Identify which cell holds the provided text, then report its [X, Y] central coordinate. 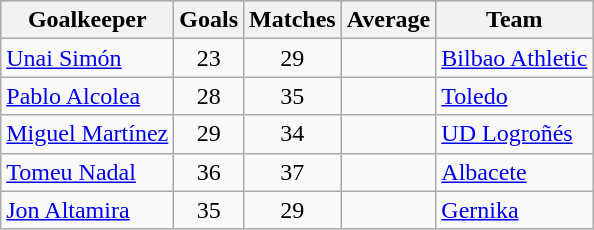
UD Logroñés [514, 134]
Gernika [514, 210]
Matches [293, 20]
Tomeu Nadal [88, 172]
34 [293, 134]
Bilbao Athletic [514, 58]
23 [209, 58]
36 [209, 172]
Team [514, 20]
Goalkeeper [88, 20]
37 [293, 172]
Albacete [514, 172]
Jon Altamira [88, 210]
Miguel Martínez [88, 134]
Average [388, 20]
Goals [209, 20]
Toledo [514, 96]
Pablo Alcolea [88, 96]
28 [209, 96]
Unai Simón [88, 58]
